Scan for the cell matching the given text and deliver its (x, y) coordinate at center. 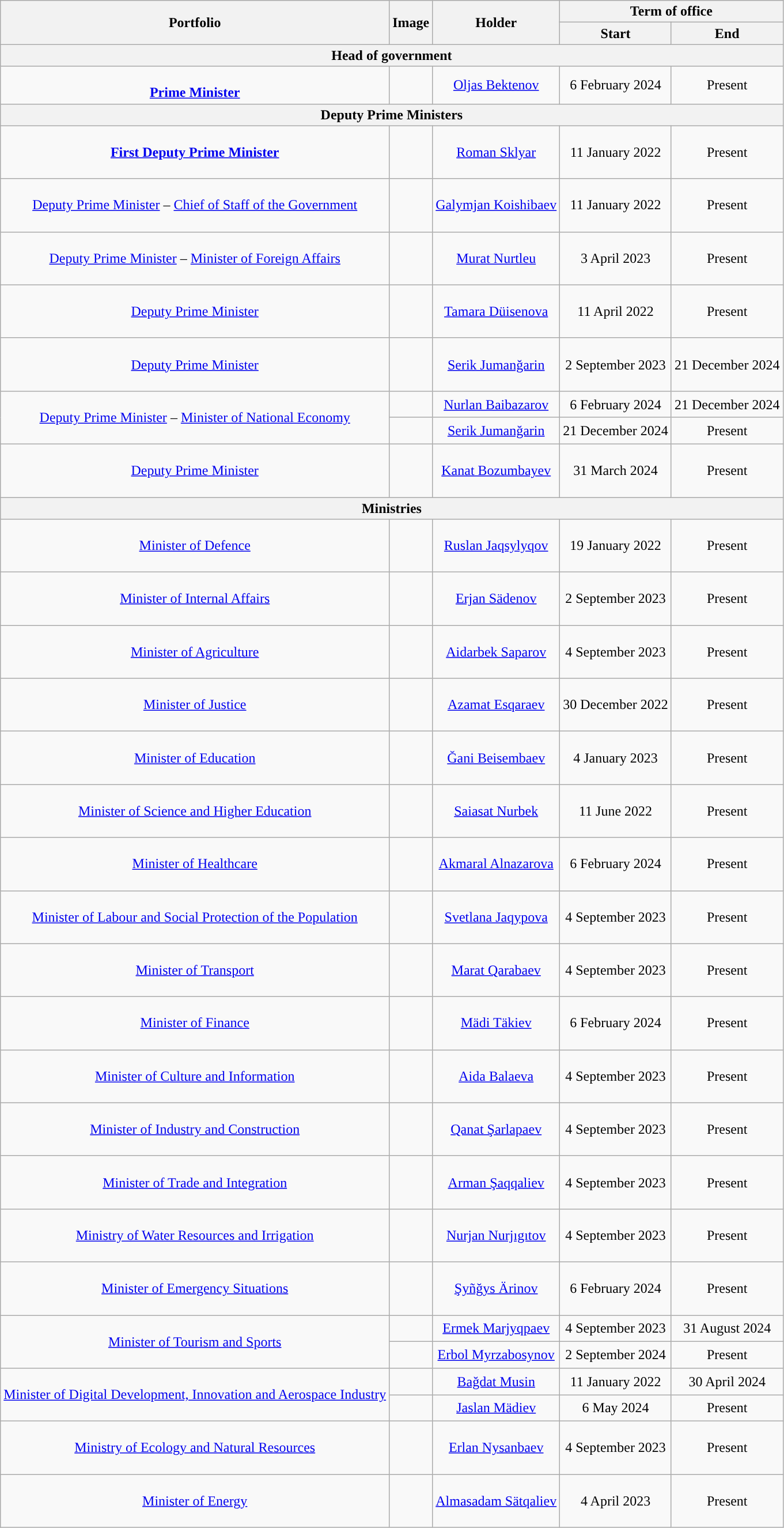
Minister of Digital Development, Innovation and Aerospace Industry (195, 1395)
Azamat Esqaraev (497, 705)
Roman Sklyar (497, 152)
Şyñğys Ärinov (497, 1288)
Minister of Trade and Integration (195, 1182)
11 April 2022 (616, 311)
Minister of Science and Higher Education (195, 811)
Erlan Nysanbaev (497, 1448)
4 April 2023 (616, 1501)
Minister of Emergency Situations (195, 1288)
End (727, 33)
Minister of Healthcare (195, 864)
Aidarbek Saparov (497, 652)
Nurlan Baibazarov (497, 404)
2 September 2024 (616, 1355)
31 August 2024 (727, 1329)
Deputy Prime Minister – Chief of Staff of the Government (195, 205)
Minister of Justice (195, 705)
Minister of Finance (195, 1023)
Ruslan Jaqsylyqov (497, 546)
Prime Minister (195, 85)
11 June 2022 (616, 811)
Akmaral Alnazarova (497, 864)
Minister of Internal Affairs (195, 599)
Bağdat Musin (497, 1382)
Almasadam Sätqaliev (497, 1501)
Term of office (672, 12)
Image (411, 22)
Marat Qarabaev (497, 970)
Murat Nurtleu (497, 258)
Erjan Sädenov (497, 599)
Saiasat Nurbek (497, 811)
Kanat Bozumbayev (497, 470)
Minister of Labour and Social Protection of the Population (195, 917)
Portfolio (195, 22)
Minister of Transport (195, 970)
30 December 2022 (616, 705)
Holder (497, 22)
Minister of Agriculture (195, 652)
Start (616, 33)
Aida Balaeva (497, 1076)
Ermek Marjyqpaev (497, 1329)
31 March 2024 (616, 470)
Minister of Energy (195, 1501)
19 January 2022 (616, 546)
Jaslan Mädiev (497, 1408)
Ministry of Ecology and Natural Resources (195, 1448)
Ğani Beisembaev (497, 758)
Oljas Bektenov (497, 85)
4 January 2023 (616, 758)
Minister of Tourism and Sports (195, 1342)
6 May 2024 (616, 1408)
Arman Şaqqaliev (497, 1182)
First Deputy Prime Minister (195, 152)
Deputy Prime Minister – Minister of National Economy (195, 417)
Minister of Defence (195, 546)
Qanat Şarlapaev (497, 1129)
Head of government (392, 55)
Galymjan Koishibaev (497, 205)
Minister of Culture and Information (195, 1076)
Ministries (392, 508)
Nurjan Nurjıgıtov (497, 1235)
3 April 2023 (616, 258)
Ministry of Water Resources and Irrigation (195, 1235)
Erbol Myrzabosynov (497, 1355)
Svetlana Jaqypova (497, 917)
Tamara Düisenova (497, 311)
Deputy Prime Minister – Minister of Foreign Affairs (195, 258)
30 April 2024 (727, 1382)
Deputy Prime Ministers (392, 115)
Minister of Education (195, 758)
Minister of Industry and Construction (195, 1129)
Mädi Täkiev (497, 1023)
